Return the [X, Y] coordinate for the center point of the cell that contains the specified text.  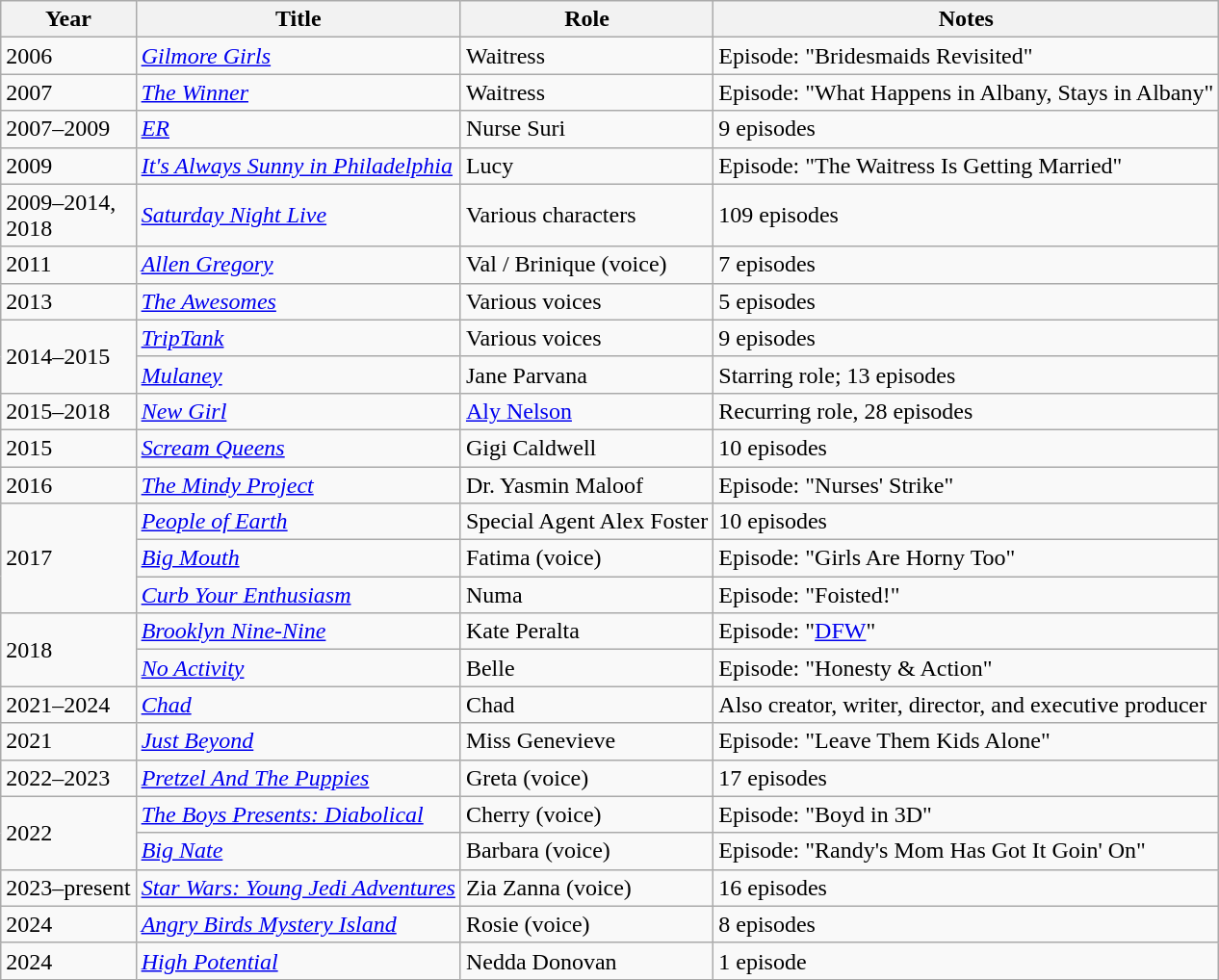
Curb Your Enthusiasm [298, 595]
Allen Gregory [298, 265]
Big Nate [298, 851]
2022–2023 [68, 778]
No Activity [298, 668]
Zia Zanna (voice) [586, 888]
Big Mouth [298, 558]
2018 [68, 650]
Mulaney [298, 374]
Numa [586, 595]
Recurring role, 28 episodes [967, 411]
Gigi Caldwell [586, 448]
Episode: "Girls Are Horny Too" [967, 558]
Episode: "What Happens in Albany, Stays in Albany" [967, 92]
Pretzel And The Puppies [298, 778]
2011 [68, 265]
The Winner [298, 92]
Episode: "Boyd in 3D" [967, 814]
Notes [967, 19]
2006 [68, 56]
2009 [68, 166]
Starring role; 13 episodes [967, 374]
Episode: "Randy's Mom Has Got It Goin' On" [967, 851]
2022 [68, 833]
2007–2009 [68, 129]
Nedda Donovan [586, 961]
Rosie (voice) [586, 924]
Episode: "Honesty & Action" [967, 668]
ER [298, 129]
It's Always Sunny in Philadelphia [298, 166]
2015–2018 [68, 411]
Title [298, 19]
Episode: "Bridesmaids Revisited" [967, 56]
Dr. Yasmin Maloof [586, 484]
16 episodes [967, 888]
Role [586, 19]
Cherry (voice) [586, 814]
Kate Peralta [586, 632]
2016 [68, 484]
Gilmore Girls [298, 56]
Nurse Suri [586, 129]
2017 [68, 558]
17 episodes [967, 778]
Brooklyn Nine-Nine [298, 632]
2015 [68, 448]
Just Beyond [298, 741]
Year [68, 19]
2007 [68, 92]
2009–2014,2018 [68, 216]
Lucy [586, 166]
5 episodes [967, 301]
Aly Nelson [586, 411]
Saturday Night Live [298, 216]
High Potential [298, 961]
Barbara (voice) [586, 851]
8 episodes [967, 924]
Episode: "DFW" [967, 632]
2013 [68, 301]
New Girl [298, 411]
Scream Queens [298, 448]
2021–2024 [68, 705]
Various characters [586, 216]
Episode: "Nurses' Strike" [967, 484]
Belle [586, 668]
109 episodes [967, 216]
Miss Genevieve [586, 741]
2014–2015 [68, 356]
The Mindy Project [298, 484]
2023–present [68, 888]
2021 [68, 741]
Episode: "The Waitress Is Getting Married" [967, 166]
Jane Parvana [586, 374]
Episode: "Leave Them Kids Alone" [967, 741]
Special Agent Alex Foster [586, 522]
The Boys Presents: Diabolical [298, 814]
Val / Brinique (voice) [586, 265]
Star Wars: Young Jedi Adventures [298, 888]
Fatima (voice) [586, 558]
7 episodes [967, 265]
The Awesomes [298, 301]
Angry Birds Mystery Island [298, 924]
Greta (voice) [586, 778]
TripTank [298, 338]
Also creator, writer, director, and executive producer [967, 705]
People of Earth [298, 522]
1 episode [967, 961]
Episode: "Foisted!" [967, 595]
